Return (X, Y) of the center of cell containing provided text 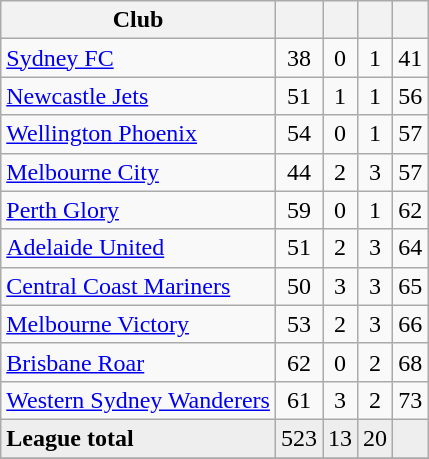
61 (298, 400)
66 (410, 324)
56 (410, 96)
44 (298, 172)
53 (298, 324)
Club (138, 20)
Melbourne Victory (138, 324)
Melbourne City (138, 172)
64 (410, 248)
20 (376, 438)
41 (410, 58)
Sydney FC (138, 58)
Western Sydney Wanderers (138, 400)
League total (138, 438)
Adelaide United (138, 248)
Brisbane Roar (138, 362)
68 (410, 362)
Central Coast Mariners (138, 286)
13 (340, 438)
Newcastle Jets (138, 96)
50 (298, 286)
Perth Glory (138, 210)
73 (410, 400)
Wellington Phoenix (138, 134)
523 (298, 438)
54 (298, 134)
59 (298, 210)
38 (298, 58)
65 (410, 286)
